Capture the cell that displays the provided text and extract its (X, Y) central coordinate. 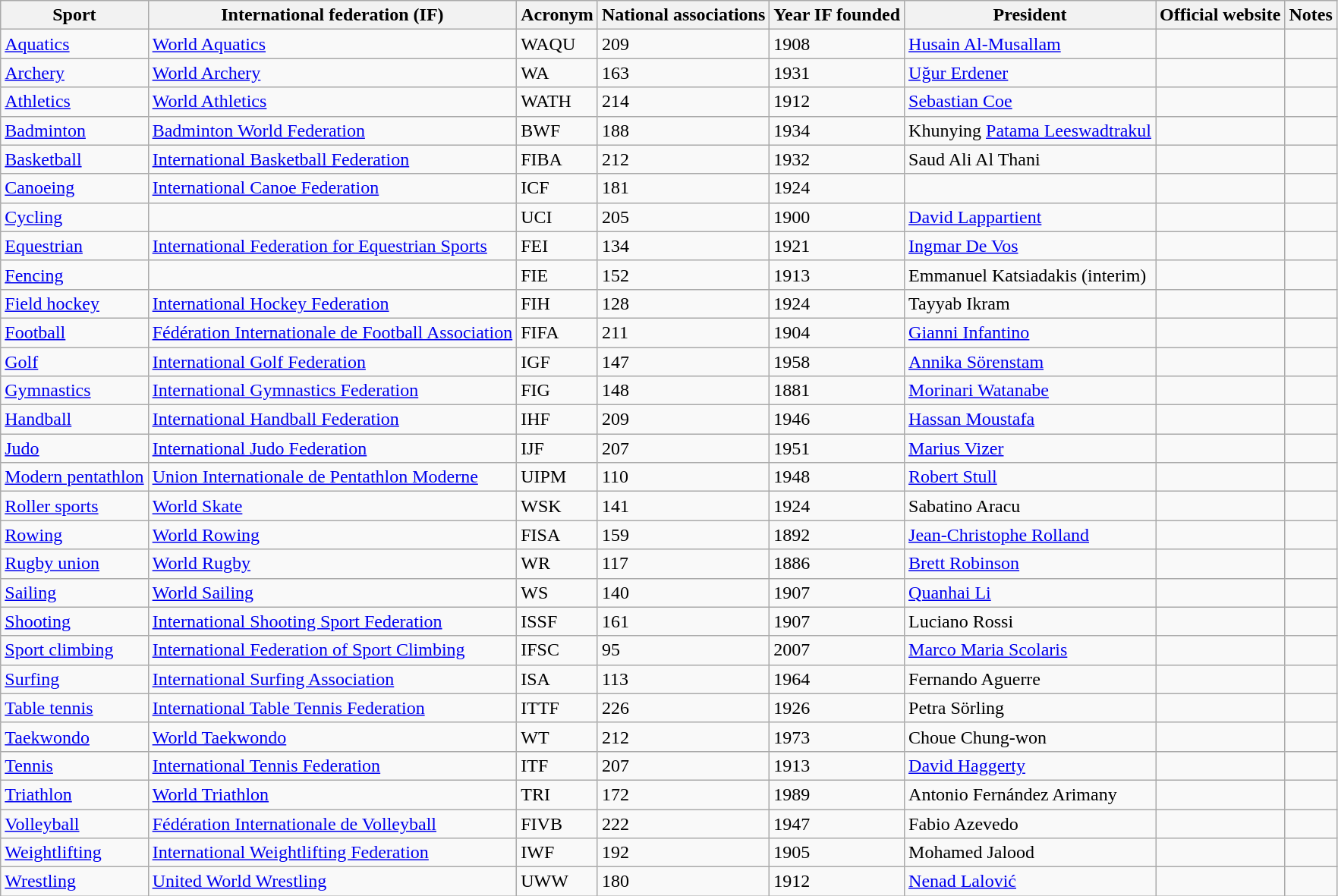
Sebastian Coe (1031, 102)
1958 (837, 362)
222 (683, 823)
IGF (557, 362)
Marco Maria Scolaris (1031, 650)
226 (683, 708)
WT (557, 737)
IJF (557, 448)
World Taekwondo (332, 737)
Sabatino Aracu (1031, 506)
Ingmar De Vos (1031, 246)
ISSF (557, 621)
ITF (557, 766)
International Surfing Association (332, 679)
Taekwondo (74, 737)
152 (683, 275)
Fencing (74, 275)
147 (683, 362)
1926 (837, 708)
117 (683, 564)
Fabio Azevedo (1031, 823)
Uğur Erdener (1031, 73)
FIH (557, 303)
FIBA (557, 159)
141 (683, 506)
172 (683, 794)
Weightlifting (74, 853)
Badminton World Federation (332, 130)
Sailing (74, 593)
Fédération Internationale de Volleyball (332, 823)
IWF (557, 853)
148 (683, 391)
Jean-Christophe Rolland (1031, 535)
Gianni Infantino (1031, 332)
1948 (837, 477)
1973 (837, 737)
FIE (557, 275)
1886 (837, 564)
International Judo Federation (332, 448)
181 (683, 188)
UIPM (557, 477)
International Table Tennis Federation (332, 708)
WA (557, 73)
95 (683, 650)
Shooting (74, 621)
1904 (837, 332)
Official website (1220, 15)
International Handball Federation (332, 420)
188 (683, 130)
WR (557, 564)
214 (683, 102)
International Hockey Federation (332, 303)
WATH (557, 102)
Hassan Moustafa (1031, 420)
Athletics (74, 102)
Field hockey (74, 303)
World Athletics (332, 102)
ITTF (557, 708)
1947 (837, 823)
Surfing (74, 679)
Wrestling (74, 882)
TRI (557, 794)
Year IF founded (837, 15)
WAQU (557, 44)
Archery (74, 73)
180 (683, 882)
FIG (557, 391)
Sport climbing (74, 650)
UWW (557, 882)
International federation (IF) (332, 15)
International Federation for Equestrian Sports (332, 246)
Acronym (557, 15)
Cycling (74, 217)
International Shooting Sport Federation (332, 621)
Notes (1311, 15)
IHF (557, 420)
1900 (837, 217)
1908 (837, 44)
Morinari Watanabe (1031, 391)
205 (683, 217)
Badminton (74, 130)
Equestrian (74, 246)
1931 (837, 73)
1964 (837, 679)
Husain Al-Musallam (1031, 44)
Brett Robinson (1031, 564)
Golf (74, 362)
Roller sports (74, 506)
International Federation of Sport Climbing (332, 650)
163 (683, 73)
WSK (557, 506)
Antonio Fernández Arimany (1031, 794)
Mohamed Jalood (1031, 853)
David Lappartient (1031, 217)
Basketball (74, 159)
National associations (683, 15)
Annika Sörenstam (1031, 362)
World Archery (332, 73)
Saud Ali Al Thani (1031, 159)
International Golf Federation (332, 362)
1951 (837, 448)
Marius Vizer (1031, 448)
1934 (837, 130)
Sport (74, 15)
FIVB (557, 823)
Emmanuel Katsiadakis (interim) (1031, 275)
Robert Stull (1031, 477)
World Aquatics (332, 44)
Khunying Patama Leeswadtrakul (1031, 130)
134 (683, 246)
1921 (837, 246)
United World Wrestling (332, 882)
159 (683, 535)
161 (683, 621)
110 (683, 477)
211 (683, 332)
WS (557, 593)
International Weightlifting Federation (332, 853)
International Gymnastics Federation (332, 391)
ICF (557, 188)
Table tennis (74, 708)
140 (683, 593)
Luciano Rossi (1031, 621)
BWF (557, 130)
President (1031, 15)
113 (683, 679)
1946 (837, 420)
Tayyab Ikram (1031, 303)
Football (74, 332)
International Tennis Federation (332, 766)
Rowing (74, 535)
IFSC (557, 650)
Quanhai Li (1031, 593)
Volleyball (74, 823)
Tennis (74, 766)
UCI (557, 217)
International Canoe Federation (332, 188)
2007 (837, 650)
FEI (557, 246)
Canoeing (74, 188)
Fédération Internationale de Football Association (332, 332)
1881 (837, 391)
Petra Sörling (1031, 708)
1892 (837, 535)
ISA (557, 679)
1905 (837, 853)
Judo (74, 448)
Gymnastics (74, 391)
1989 (837, 794)
International Basketball Federation (332, 159)
World Rowing (332, 535)
FISA (557, 535)
World Rugby (332, 564)
Choue Chung-won (1031, 737)
Triathlon (74, 794)
192 (683, 853)
Rugby union (74, 564)
World Triathlon (332, 794)
Fernando Aguerre (1031, 679)
128 (683, 303)
World Sailing (332, 593)
FIFA (557, 332)
Modern pentathlon (74, 477)
David Haggerty (1031, 766)
1932 (837, 159)
Handball (74, 420)
Nenad Lalović (1031, 882)
Union Internationale de Pentathlon Moderne (332, 477)
Aquatics (74, 44)
World Skate (332, 506)
